Identify which cell holds the provided text, then report its [X, Y] central coordinate. 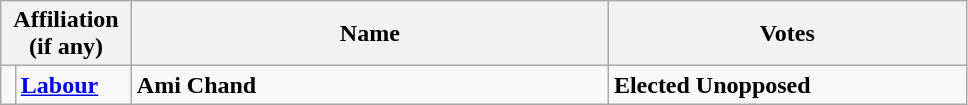
Labour [73, 85]
Elected Unopposed [787, 85]
Affiliation (if any) [66, 34]
Votes [787, 34]
Ami Chand [370, 85]
Name [370, 34]
